Search for the cell housing the specified text and yield its [X, Y] center coordinate. 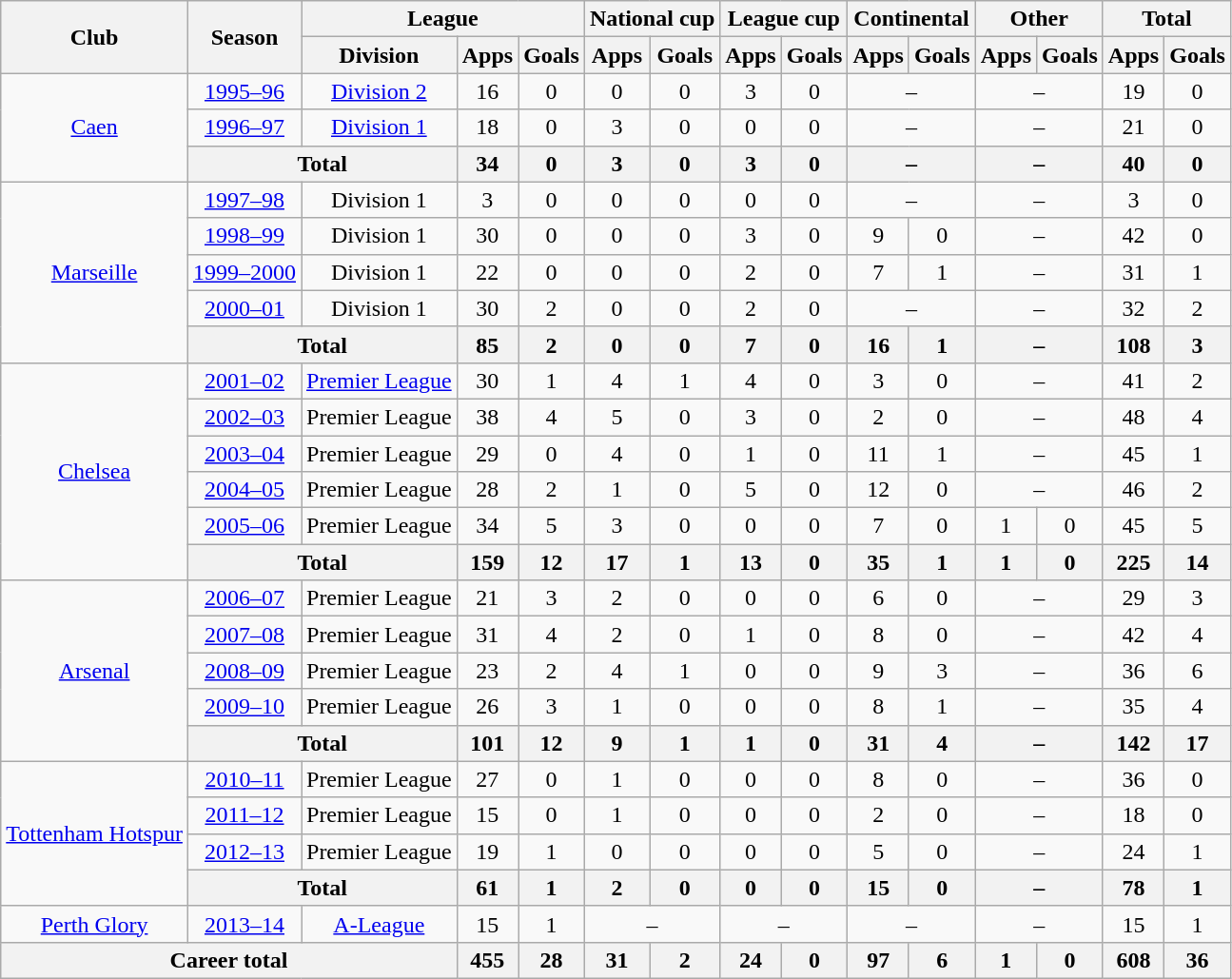
23 [487, 671]
27 [487, 779]
2002–03 [244, 417]
1999–2000 [244, 272]
Marseille [95, 272]
Continental [911, 19]
2005–06 [244, 526]
Tottenham Hotspur [95, 833]
159 [487, 562]
13 [751, 562]
2013–14 [244, 924]
1996–97 [244, 127]
Other [1039, 19]
2012–13 [244, 852]
2008–09 [244, 671]
2010–11 [244, 779]
Chelsea [95, 471]
48 [1133, 417]
61 [487, 888]
455 [487, 960]
2001–02 [244, 381]
Division [379, 55]
Division 2 [379, 91]
2007–08 [244, 635]
2000–01 [244, 308]
1998–99 [244, 236]
1997–98 [244, 200]
78 [1133, 888]
Arsenal [95, 671]
608 [1133, 960]
11 [878, 454]
225 [1133, 562]
Club [95, 37]
22 [487, 272]
2003–04 [244, 454]
97 [878, 960]
Season [244, 37]
League [442, 19]
85 [487, 344]
40 [1133, 164]
1995–96 [244, 91]
26 [487, 707]
A-League [379, 924]
142 [1133, 743]
Perth Glory [95, 924]
14 [1198, 562]
2006–07 [244, 598]
2011–12 [244, 815]
Caen [95, 127]
101 [487, 743]
38 [487, 417]
108 [1133, 344]
46 [1133, 490]
Career total [228, 960]
2004–05 [244, 490]
2009–10 [244, 707]
41 [1133, 381]
32 [1133, 308]
National cup [652, 19]
League cup [784, 19]
